From the cell containing the given text, extract its center point as (X, Y) coordinate. 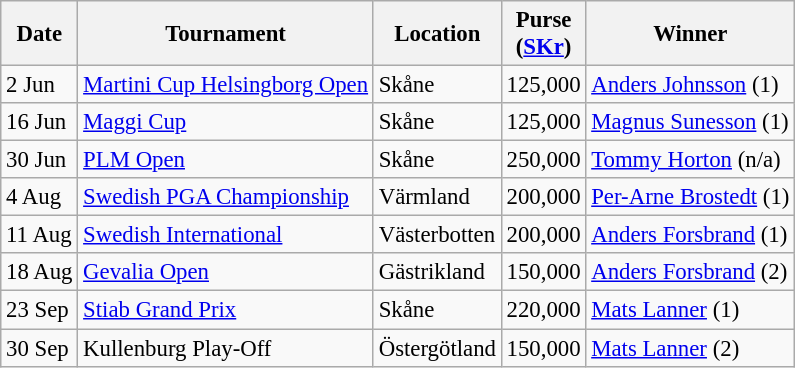
Location (437, 34)
Stiab Grand Prix (226, 310)
Värmland (437, 197)
18 Aug (40, 273)
4 Aug (40, 197)
250,000 (544, 160)
Västerbotten (437, 235)
23 Sep (40, 310)
Mats Lanner (2) (690, 348)
16 Jun (40, 122)
Swedish International (226, 235)
PLM Open (226, 160)
Kullenburg Play-Off (226, 348)
Gästrikland (437, 273)
Tommy Horton (n/a) (690, 160)
2 Jun (40, 85)
Mats Lanner (1) (690, 310)
Tournament (226, 34)
Date (40, 34)
30 Sep (40, 348)
Gevalia Open (226, 273)
30 Jun (40, 160)
11 Aug (40, 235)
Anders Forsbrand (1) (690, 235)
Martini Cup Helsingborg Open (226, 85)
Purse(SKr) (544, 34)
Magnus Sunesson (1) (690, 122)
Anders Forsbrand (2) (690, 273)
Swedish PGA Championship (226, 197)
Östergötland (437, 348)
Anders Johnsson (1) (690, 85)
Winner (690, 34)
Per-Arne Brostedt (1) (690, 197)
Maggi Cup (226, 122)
220,000 (544, 310)
